Search for the cell housing the specified text and yield its (X, Y) center coordinate. 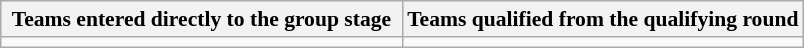
Teams qualified from the qualifying round (602, 19)
Teams entered directly to the group stage (202, 19)
